Return the (x, y) coordinate for the center point of the cell that contains the specified text.  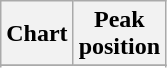
Chart (37, 34)
Peakposition (119, 34)
